Find where the given text appears and provide that cell's center as (x, y) coordinate. 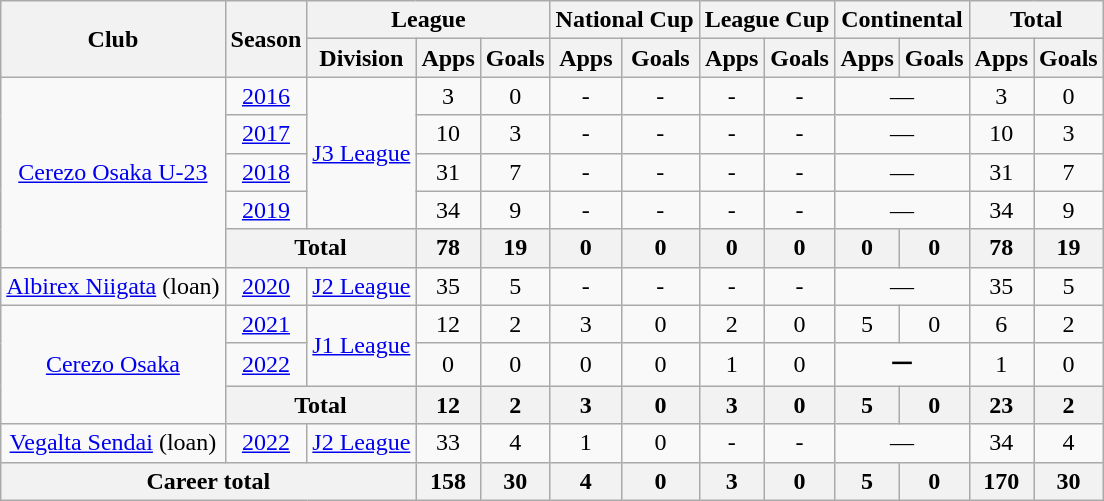
Cerezo Osaka (113, 364)
23 (1001, 405)
6 (1001, 324)
Season (266, 39)
Cerezo Osaka U-23 (113, 172)
National Cup (624, 20)
2018 (266, 172)
2021 (266, 324)
170 (1001, 481)
Albirex Niigata (loan) (113, 286)
J1 League (362, 346)
2020 (266, 286)
ー (902, 364)
Division (362, 58)
Club (113, 39)
Continental (902, 20)
2016 (266, 96)
Vegalta Sendai (loan) (113, 443)
Career total (208, 481)
League (428, 20)
2019 (266, 210)
158 (448, 481)
League Cup (767, 20)
J3 League (362, 153)
2017 (266, 134)
33 (448, 443)
